Return [X, Y] of the center of cell containing provided text 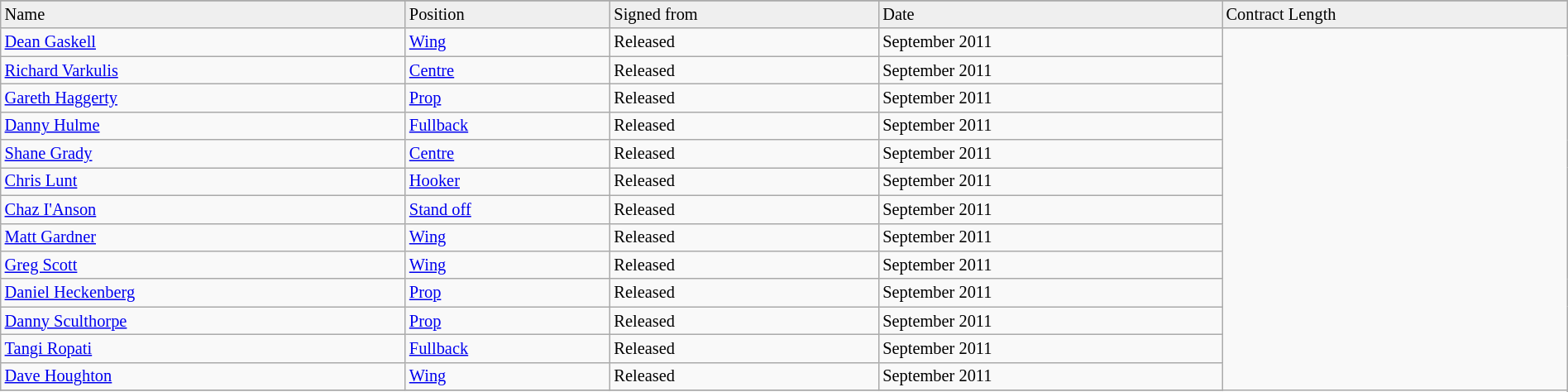
Position [508, 14]
Danny Hulme [203, 126]
Daniel Heckenberg [203, 293]
Name [203, 14]
Matt Gardner [203, 237]
Chris Lunt [203, 181]
Hooker [508, 181]
Chaz I'Anson [203, 209]
Danny Sculthorpe [203, 321]
Dean Gaskell [203, 42]
Tangi Ropati [203, 348]
Stand off [508, 209]
Gareth Haggerty [203, 98]
Shane Grady [203, 154]
Date [1050, 14]
Greg Scott [203, 265]
Richard Varkulis [203, 70]
Signed from [744, 14]
Contract Length [1395, 14]
Dave Houghton [203, 376]
